Scan for the cell matching the given text and deliver its [X, Y] coordinate at center. 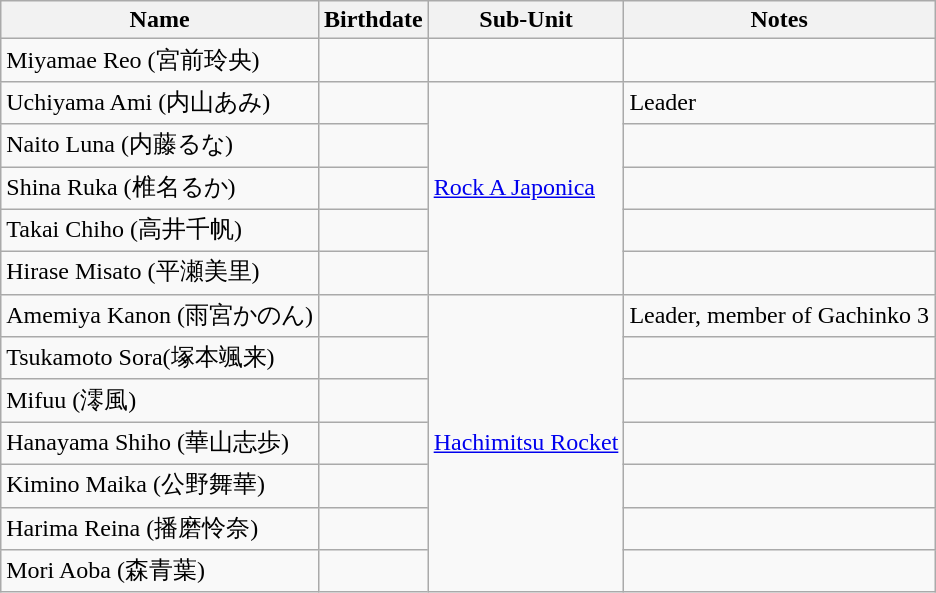
Notes [780, 20]
Mifuu (澪風) [160, 400]
Takai Chiho (高井千帆) [160, 230]
Amemiya Kanon (雨宮かのん) [160, 316]
Name [160, 20]
Uchiyama Ami (内山あみ) [160, 102]
Naito Luna (内藤るな) [160, 146]
Tsukamoto Sora(塚本颯来) [160, 358]
Harima Reina (播磨怜奈) [160, 528]
Leader [780, 102]
Hirase Misato (平瀬美里) [160, 274]
Sub-Unit [526, 20]
Birthdate [373, 20]
Kimino Maika (公野舞華) [160, 486]
Rock A Japonica [526, 188]
Mori Aoba (森青葉) [160, 572]
Leader, member of Gachinko 3 [780, 316]
Hanayama Shiho (華山志歩) [160, 444]
Miyamae Reo (宮前玲央) [160, 60]
Hachimitsu Rocket [526, 443]
Shina Ruka (椎名るか) [160, 188]
